Find where the given text appears and provide that cell's center as (X, Y) coordinate. 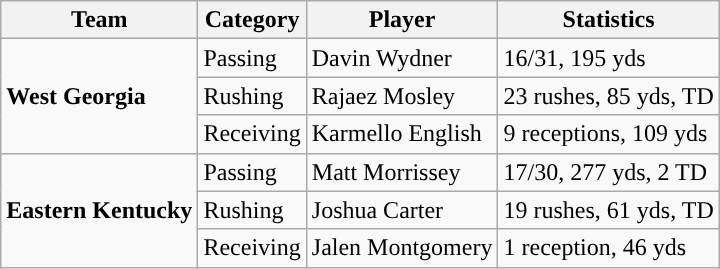
Davin Wydner (402, 58)
1 reception, 46 yds (608, 248)
19 rushes, 61 yds, TD (608, 210)
9 receptions, 109 yds (608, 134)
Joshua Carter (402, 210)
Karmello English (402, 134)
Player (402, 20)
17/30, 277 yds, 2 TD (608, 172)
Team (100, 20)
Eastern Kentucky (100, 210)
Matt Morrissey (402, 172)
West Georgia (100, 96)
Category (252, 20)
23 rushes, 85 yds, TD (608, 96)
Rajaez Mosley (402, 96)
Jalen Montgomery (402, 248)
Statistics (608, 20)
16/31, 195 yds (608, 58)
